Extract the [x, y] coordinate from the center of the cell holding the provided text.  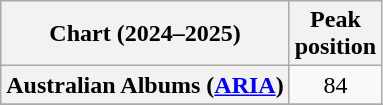
Peakposition [335, 34]
Chart (2024–2025) [145, 34]
Australian Albums (ARIA) [145, 85]
84 [335, 85]
